Capture the cell that displays the provided text and extract its [x, y] central coordinate. 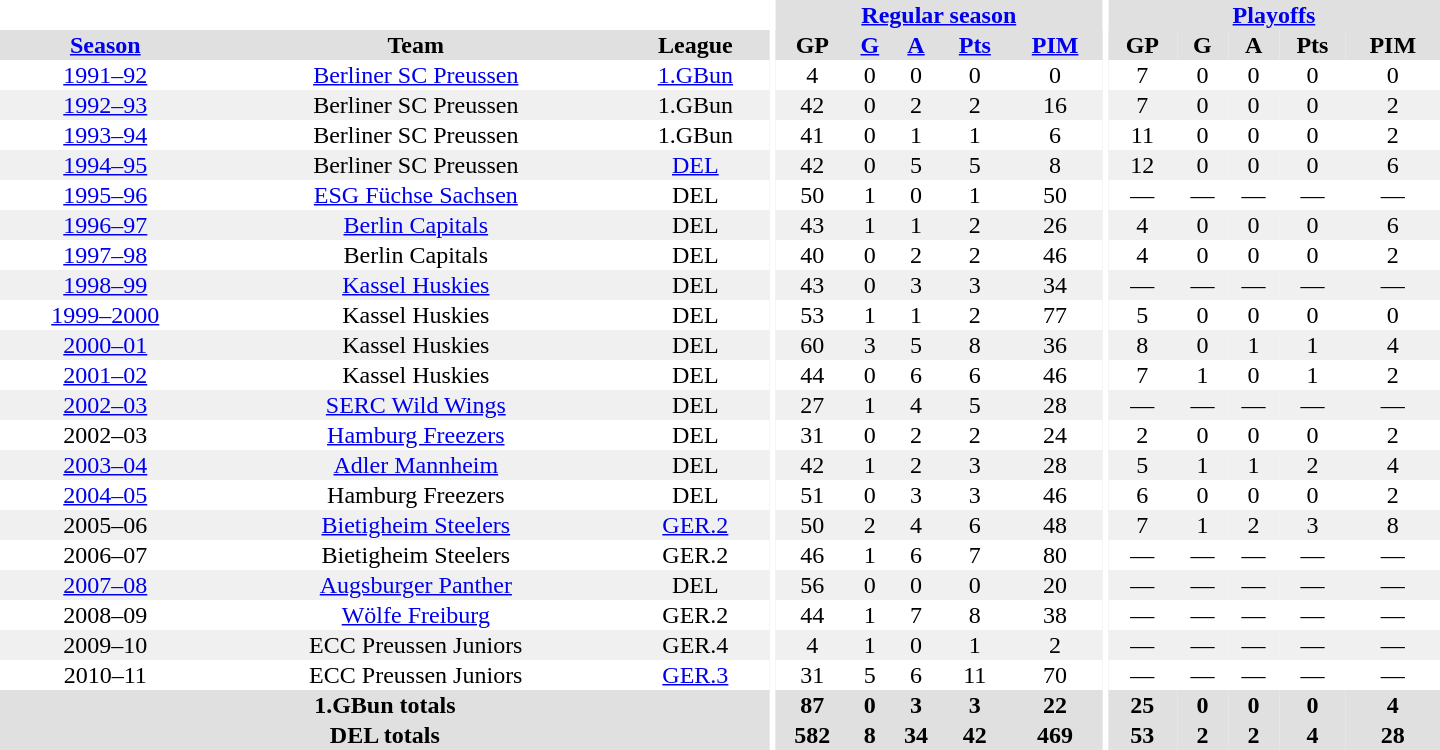
2008–09 [106, 615]
1991–92 [106, 75]
40 [812, 255]
36 [1055, 345]
SERC Wild Wings [416, 405]
27 [812, 405]
Team [416, 45]
2006–07 [106, 555]
51 [812, 495]
56 [812, 585]
2009–10 [106, 645]
1.GBun totals [385, 705]
1997–98 [106, 255]
1994–95 [106, 165]
16 [1055, 105]
24 [1055, 435]
20 [1055, 585]
1995–96 [106, 195]
38 [1055, 615]
GER.4 [696, 645]
80 [1055, 555]
Wölfe Freiburg [416, 615]
22 [1055, 705]
Regular season [938, 15]
Season [106, 45]
1998–99 [106, 285]
Adler Mannheim [416, 465]
GER.3 [696, 675]
2001–02 [106, 375]
2003–04 [106, 465]
582 [812, 735]
2004–05 [106, 495]
Playoffs [1274, 15]
41 [812, 135]
1992–93 [106, 105]
2010–11 [106, 675]
2000–01 [106, 345]
1996–97 [106, 225]
ESG Füchse Sachsen [416, 195]
DEL totals [385, 735]
1999–2000 [106, 315]
469 [1055, 735]
2005–06 [106, 525]
87 [812, 705]
26 [1055, 225]
12 [1142, 165]
League [696, 45]
77 [1055, 315]
1993–94 [106, 135]
48 [1055, 525]
60 [812, 345]
70 [1055, 675]
25 [1142, 705]
2007–08 [106, 585]
Augsburger Panther [416, 585]
